Scan for the cell matching the given text and deliver its (x, y) coordinate at center. 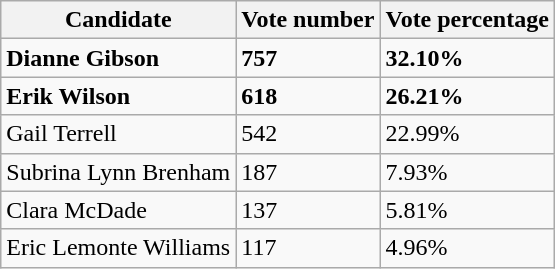
26.21% (467, 96)
117 (308, 248)
32.10% (467, 58)
Gail Terrell (118, 134)
7.93% (467, 172)
137 (308, 210)
Subrina Lynn Brenham (118, 172)
22.99% (467, 134)
Eric Lemonte Williams (118, 248)
4.96% (467, 248)
Candidate (118, 20)
542 (308, 134)
Vote number (308, 20)
Clara McDade (118, 210)
Erik Wilson (118, 96)
618 (308, 96)
Dianne Gibson (118, 58)
187 (308, 172)
5.81% (467, 210)
Vote percentage (467, 20)
757 (308, 58)
